Return the (x, y) coordinate for the center point of the cell that contains the specified text.  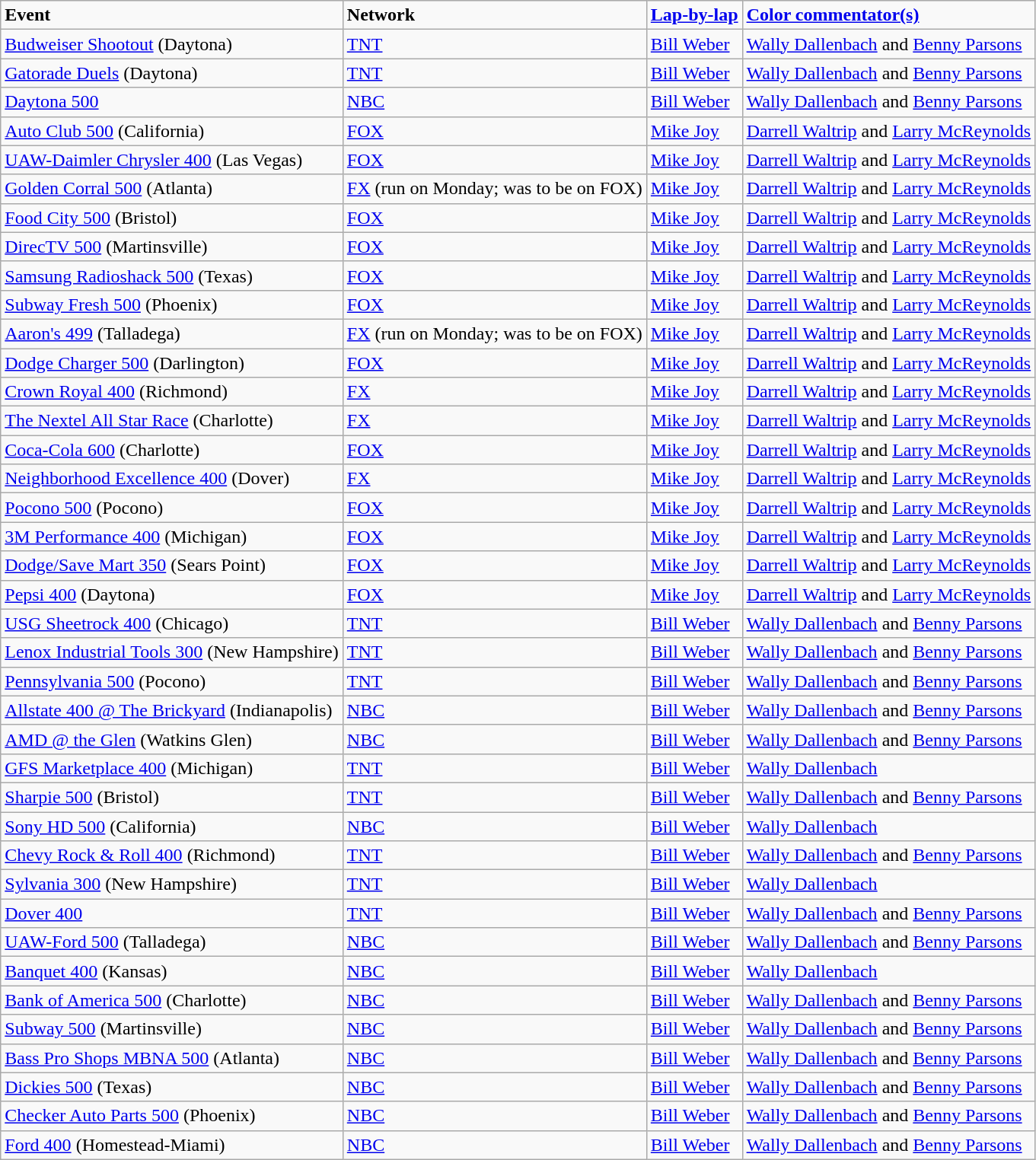
Network (495, 15)
Aaron's 499 (Talladega) (172, 333)
Dodge Charger 500 (Darlington) (172, 363)
Daytona 500 (172, 102)
Sharpie 500 (Bristol) (172, 797)
The Nextel All Star Race (Charlotte) (172, 421)
Allstate 400 @ The Brickyard (Indianapolis) (172, 710)
USG Sheetrock 400 (Chicago) (172, 623)
Chevy Rock & Roll 400 (Richmond) (172, 856)
Color commentator(s) (889, 15)
Pennsylvania 500 (Pocono) (172, 681)
Bank of America 500 (Charlotte) (172, 1000)
UAW-Ford 500 (Talladega) (172, 942)
Dodge/Save Mart 350 (Sears Point) (172, 566)
Auto Club 500 (California) (172, 131)
Samsung Radioshack 500 (Texas) (172, 276)
Lenox Industrial Tools 300 (New Hampshire) (172, 652)
Subway 500 (Martinsville) (172, 1029)
Gatorade Duels (Daytona) (172, 73)
Event (172, 15)
AMD @ the Glen (Watkins Glen) (172, 739)
Sony HD 500 (California) (172, 826)
Pocono 500 (Pocono) (172, 508)
Ford 400 (Homestead-Miami) (172, 1145)
Banquet 400 (Kansas) (172, 971)
Sylvania 300 (New Hampshire) (172, 884)
DirecTV 500 (Martinsville) (172, 247)
UAW-Daimler Chrysler 400 (Las Vegas) (172, 160)
Food City 500 (Bristol) (172, 218)
GFS Marketplace 400 (Michigan) (172, 768)
Budweiser Shootout (Daytona) (172, 44)
Crown Royal 400 (Richmond) (172, 392)
Dover 400 (172, 913)
Coca-Cola 600 (Charlotte) (172, 450)
Bass Pro Shops MBNA 500 (Atlanta) (172, 1058)
Checker Auto Parts 500 (Phoenix) (172, 1116)
Lap-by-lap (694, 15)
3M Performance 400 (Michigan) (172, 537)
Golden Corral 500 (Atlanta) (172, 189)
Neighborhood Excellence 400 (Dover) (172, 479)
Subway Fresh 500 (Phoenix) (172, 304)
Dickies 500 (Texas) (172, 1087)
Pepsi 400 (Daytona) (172, 594)
